Extract the (x, y) coordinate from the center of the cell holding the provided text.  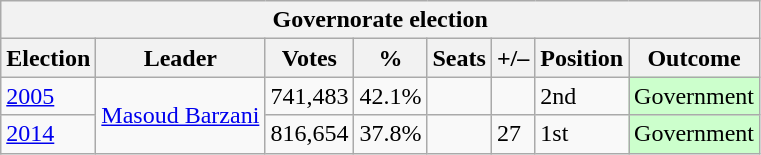
27 (512, 134)
1st (582, 134)
Seats (459, 58)
% (390, 58)
Votes (310, 58)
Position (582, 58)
Masoud Barzani (180, 115)
741,483 (310, 96)
Election (48, 58)
2014 (48, 134)
42.1% (390, 96)
816,654 (310, 134)
37.8% (390, 134)
2nd (582, 96)
Leader (180, 58)
2005 (48, 96)
Outcome (694, 58)
+/– (512, 58)
Governorate election (380, 20)
